Search for the cell housing the specified text and yield its (x, y) center coordinate. 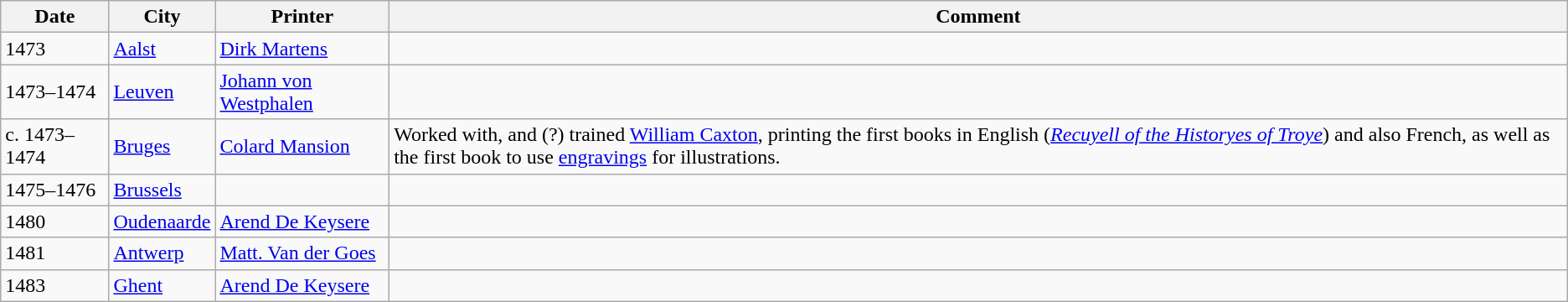
1481 (55, 253)
1480 (55, 221)
Comment (978, 17)
1473 (55, 49)
City (162, 17)
1475–1476 (55, 190)
Printer (302, 17)
Date (55, 17)
Brussels (162, 190)
Matt. Van der Goes (302, 253)
Oudenaarde (162, 221)
Bruges (162, 146)
Colard Mansion (302, 146)
Leuven (162, 92)
1483 (55, 285)
Johann von Westphalen (302, 92)
c. 1473–1474 (55, 146)
1473–1474 (55, 92)
Dirk Martens (302, 49)
Antwerp (162, 253)
Ghent (162, 285)
Aalst (162, 49)
